Output the [x, y] coordinate of the center of the cell containing the given text.  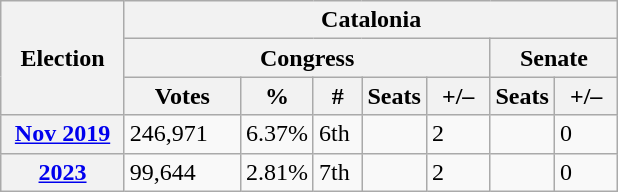
246,971 [182, 134]
Election [63, 58]
2023 [63, 172]
99,644 [182, 172]
Votes [182, 96]
6th [338, 134]
% [276, 96]
# [338, 96]
Catalonia [371, 20]
6.37% [276, 134]
2.81% [276, 172]
7th [338, 172]
Senate [554, 58]
Nov 2019 [63, 134]
Congress [307, 58]
